For the text-containing cell, return its midpoint in [x, y] coordinate format. 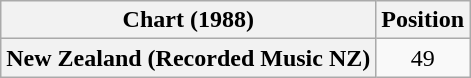
49 [423, 58]
Chart (1988) [188, 20]
Position [423, 20]
New Zealand (Recorded Music NZ) [188, 58]
